Return (X, Y) of the center of cell containing provided text 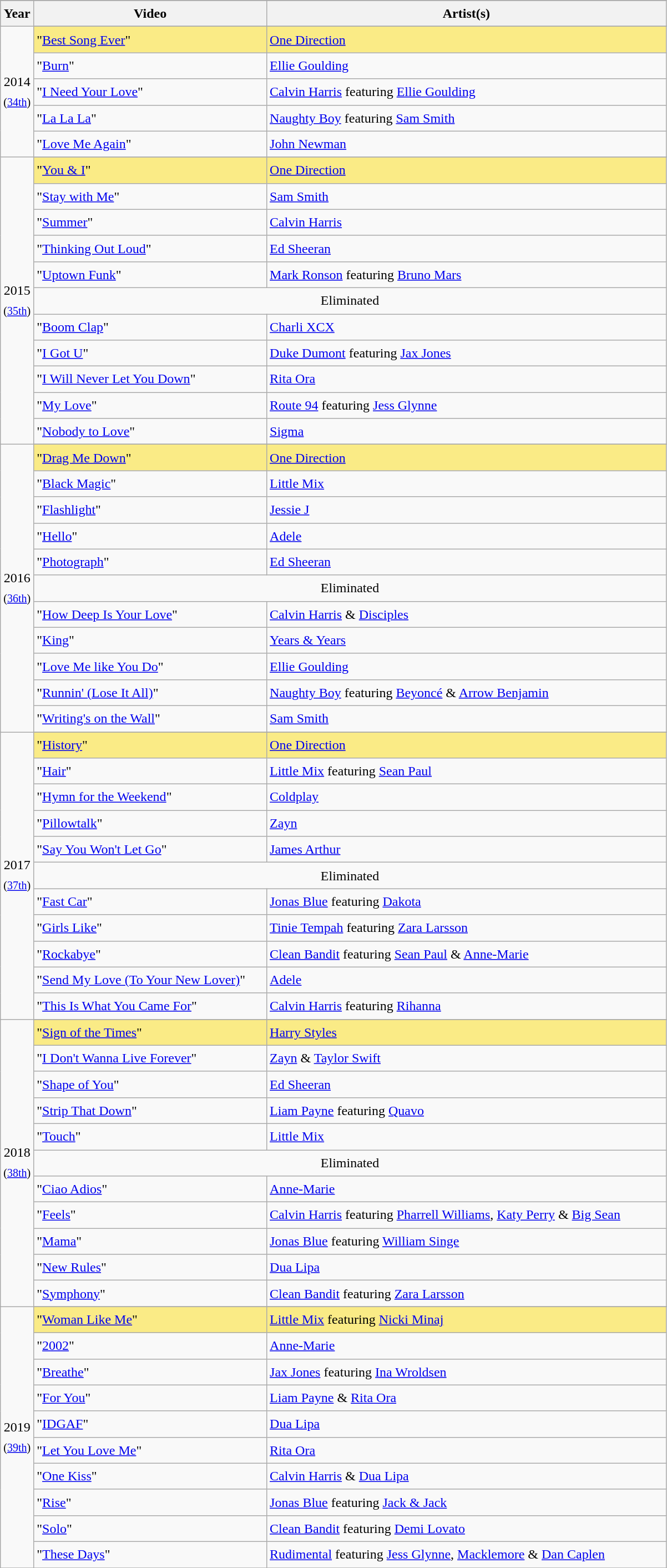
Jonas Blue featuring Dakota (467, 901)
"One Kiss" (150, 1476)
"Ciao Adios" (150, 1189)
"Shape of You" (150, 1085)
"Photograph" (150, 562)
2019 (39th) (17, 1438)
"Sign of the Times" (150, 1032)
Rudimental featuring Jess Glynne, Macklemore & Dan Caplen (467, 1554)
Calvin Harris & Disciples (467, 614)
"Pillowtalk" (150, 824)
"IDGAF" (150, 1424)
"Symphony" (150, 1293)
Zayn (467, 824)
Coldplay (467, 797)
Clean Bandit featuring Sean Paul & Anne-Marie (467, 954)
Naughty Boy featuring Beyoncé & Arrow Benjamin (467, 693)
Clean Bandit featuring Zara Larsson (467, 1293)
Calvin Harris & Dua Lipa (467, 1476)
Liam Payne featuring Quavo (467, 1110)
Jessie J (467, 510)
"Mama" (150, 1241)
"Say You Won't Let Go" (150, 849)
Artist(s) (467, 13)
"Hymn for the Weekend" (150, 797)
Little Mix featuring Nicki Minaj (467, 1320)
"I Need Your Love" (150, 92)
"I Will Never Let You Down" (150, 380)
"Love Me like You Do" (150, 666)
Little Mix featuring Sean Paul (467, 772)
"Hair" (150, 772)
"History" (150, 745)
"Summer" (150, 222)
"2002" (150, 1345)
"Thinking Out Loud" (150, 249)
2016 (36th) (17, 588)
Harry Styles (467, 1032)
Tinie Tempah featuring Zara Larsson (467, 928)
"La La La" (150, 118)
"Stay with Me" (150, 196)
Video (150, 13)
"Runnin' (Lose It All)" (150, 693)
Route 94 featuring Jess Glynne (467, 405)
Liam Payne & Rita Ora (467, 1398)
Calvin Harris (467, 222)
"Woman Like Me" (150, 1320)
2018 (38th) (17, 1163)
"Uptown Funk" (150, 274)
"My Love" (150, 405)
John Newman (467, 144)
"How Deep Is Your Love" (150, 614)
"Rise" (150, 1502)
2015 (35th) (17, 301)
"Feels" (150, 1216)
Sigma (467, 432)
"Hello" (150, 536)
"Strip That Down" (150, 1110)
"Flashlight" (150, 510)
"Boom Clap" (150, 327)
Duke Dumont featuring Jax Jones (467, 353)
"Black Magic" (150, 484)
"Let You Love Me" (150, 1450)
"King" (150, 641)
Year (17, 13)
Naughty Boy featuring Sam Smith (467, 118)
"Rockabye" (150, 954)
"I Got U" (150, 353)
James Arthur (467, 849)
2017 (37th) (17, 875)
"New Rules" (150, 1268)
"Girls Like" (150, 928)
"Best Song Ever" (150, 40)
Calvin Harris featuring Pharrell Williams, Katy Perry & Big Sean (467, 1216)
"Drag Me Down" (150, 457)
"Burn" (150, 65)
"Solo" (150, 1529)
Years & Years (467, 641)
Calvin Harris featuring Ellie Goulding (467, 92)
Jax Jones featuring Ina Wroldsen (467, 1372)
"Fast Car" (150, 901)
Calvin Harris featuring Rihanna (467, 1006)
Zayn & Taylor Swift (467, 1058)
"Love Me Again" (150, 144)
Jonas Blue featuring Jack & Jack (467, 1502)
"Nobody to Love" (150, 432)
"These Days" (150, 1554)
"Breathe" (150, 1372)
"Touch" (150, 1137)
Mark Ronson featuring Bruno Mars (467, 274)
Jonas Blue featuring William Singe (467, 1241)
"This Is What You Came For" (150, 1006)
"I Don't Wanna Live Forever" (150, 1058)
Clean Bandit featuring Demi Lovato (467, 1529)
Charli XCX (467, 327)
"Send My Love (To Your New Lover)" (150, 980)
"You & I" (150, 170)
2014 (34th) (17, 92)
"For You" (150, 1398)
"Writing's on the Wall" (150, 718)
